Locate the cell with the specified text and output its [X, Y] center coordinate. 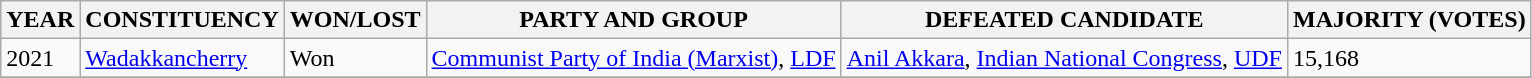
Communist Party of India (Marxist), LDF [634, 58]
MAJORITY (VOTES) [1409, 20]
Won [355, 58]
DEFEATED CANDIDATE [1064, 20]
Wadakkancherry [182, 58]
2021 [40, 58]
CONSTITUENCY [182, 20]
15,168 [1409, 58]
PARTY AND GROUP [634, 20]
YEAR [40, 20]
Anil Akkara, Indian National Congress, UDF [1064, 58]
WON/LOST [355, 20]
